Return [X, Y] of the center of cell containing provided text 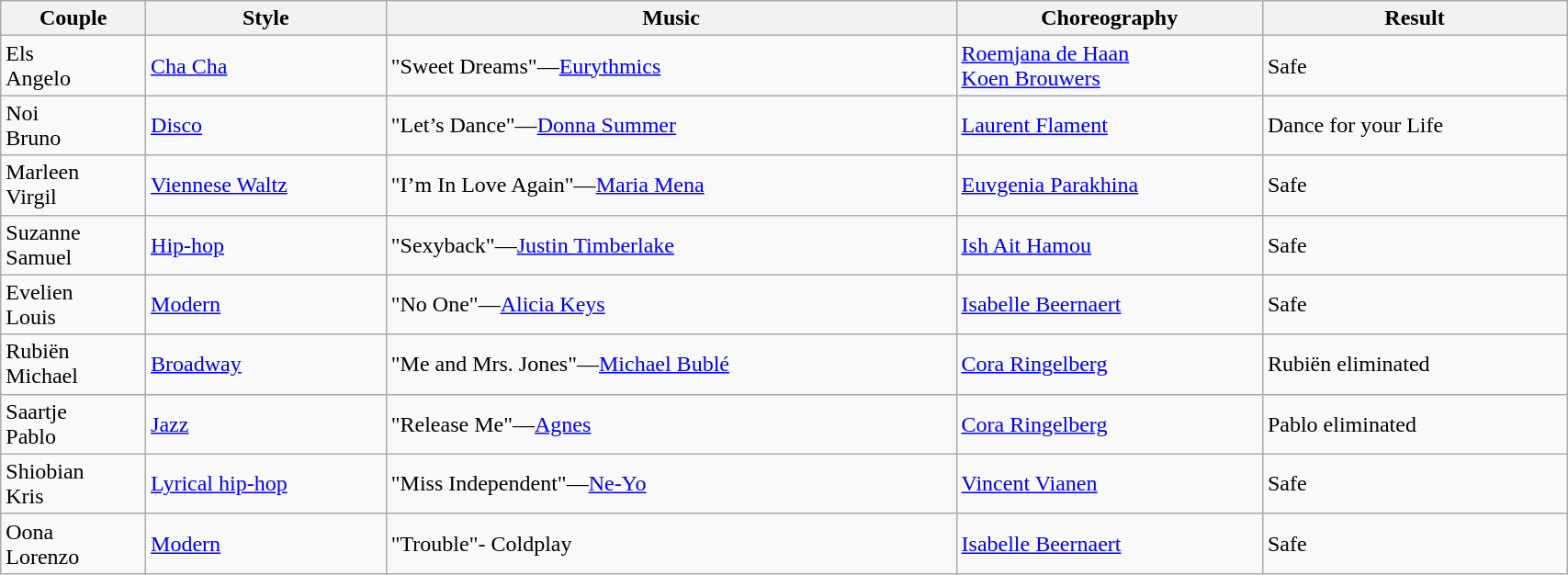
"Sweet Dreams"—Eurythmics [671, 66]
"Let’s Dance"—Donna Summer [671, 125]
Euvgenia Parakhina [1110, 186]
Jazz [266, 424]
Result [1415, 18]
Style [266, 18]
"No One"—Alicia Keys [671, 305]
Choreography [1110, 18]
"I’m In Love Again"—Maria Mena [671, 186]
Broadway [266, 364]
Cha Cha [266, 66]
Pablo eliminated [1415, 424]
Rubiën eliminated [1415, 364]
Viennese Waltz [266, 186]
"Miss Independent"—Ne-Yo [671, 483]
"Sexyback"—Justin Timberlake [671, 244]
SaartjePablo [73, 424]
Couple [73, 18]
EvelienLouis [73, 305]
OonaLorenzo [73, 544]
NoiBruno [73, 125]
Vincent Vianen [1110, 483]
Laurent Flament [1110, 125]
Lyrical hip-hop [266, 483]
Music [671, 18]
MarleenVirgil [73, 186]
RubiënMichael [73, 364]
SuzanneSamuel [73, 244]
"Trouble"- Coldplay [671, 544]
ShiobianKris [73, 483]
Disco [266, 125]
ElsAngelo [73, 66]
"Release Me"—Agnes [671, 424]
Dance for your Life [1415, 125]
"Me and Mrs. Jones"—Michael Bublé [671, 364]
Hip-hop [266, 244]
Ish Ait Hamou [1110, 244]
Roemjana de HaanKoen Brouwers [1110, 66]
